Determine the [X, Y] coordinate at the center of the cell enclosing the given text.  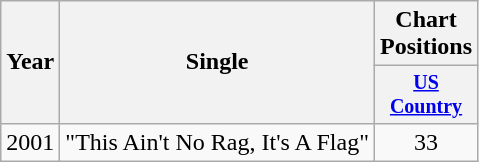
"This Ain't No Rag, It's A Flag" [218, 142]
33 [426, 142]
Single [218, 62]
US Country [426, 94]
2001 [30, 142]
Chart Positions [426, 34]
Year [30, 62]
